Output the [X, Y] coordinate of the center of the cell containing the given text.  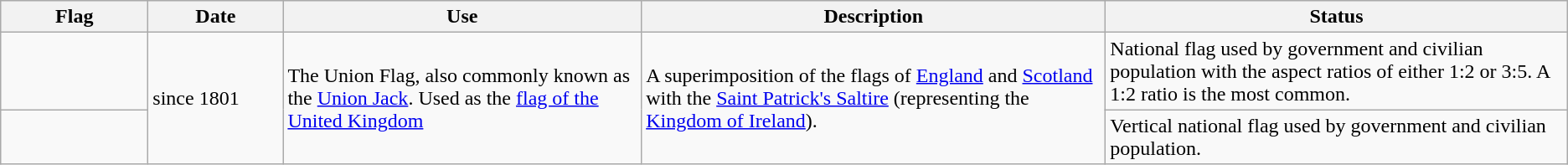
The Union Flag, also commonly known as the Union Jack. Used as the flag of the United Kingdom [462, 99]
Description [874, 17]
Status [1337, 17]
Flag [75, 17]
National flag used by government and civilian population with the aspect ratios of either 1:2 or 3:5. A 1:2 ratio is the most common. [1337, 71]
since 1801 [216, 99]
Date [216, 17]
Vertical national flag used by government and civilian population. [1337, 137]
Use [462, 17]
A superimposition of the flags of England and Scotland with the Saint Patrick's Saltire (representing the Kingdom of Ireland). [874, 99]
